Search for the cell housing the specified text and yield its (x, y) center coordinate. 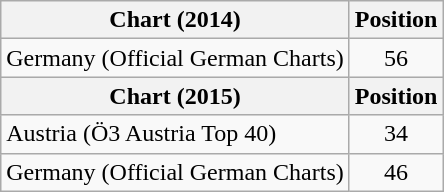
Chart (2014) (175, 20)
Austria (Ö3 Austria Top 40) (175, 134)
56 (396, 58)
46 (396, 172)
Chart (2015) (175, 96)
34 (396, 134)
